Extract the (x, y) coordinate from the center of the cell holding the provided text.  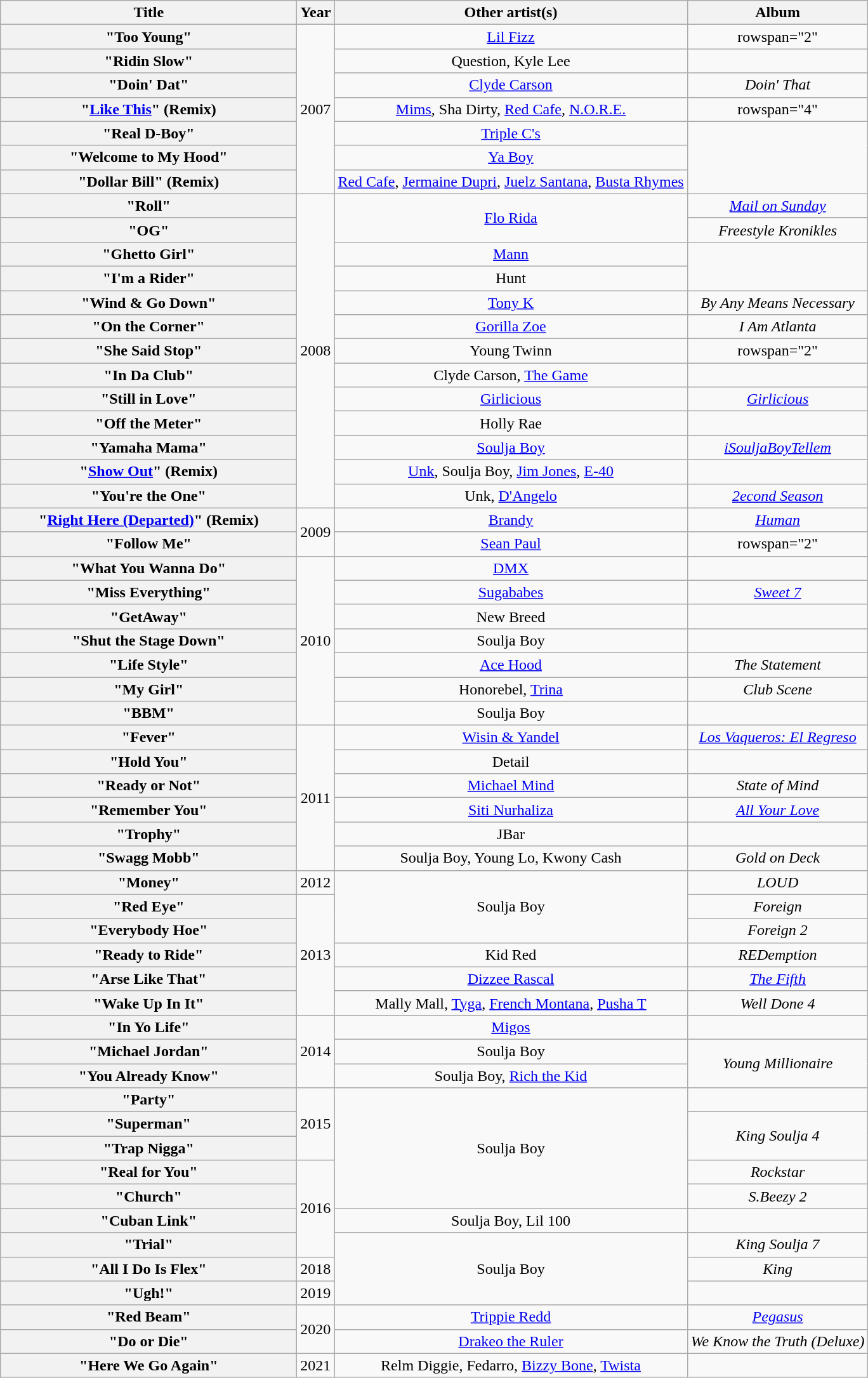
Freestyle Kronikles (778, 230)
"Miss Everything" (148, 592)
Tony K (511, 303)
"Life Style" (148, 665)
JBar (511, 834)
"Trial" (148, 1245)
"Like This" (Remix) (148, 109)
"Red Beam" (148, 1317)
Red Cafe, Jermaine Dupri, Juelz Santana, Busta Rhymes (511, 182)
REDemption (778, 955)
Mann (511, 254)
Sugababes (511, 592)
"You Already Know" (148, 1076)
"Cuban Link" (148, 1221)
"Follow Me" (148, 544)
"Swagg Mobb" (148, 858)
"She Said Stop" (148, 351)
King (778, 1269)
2015 (316, 1124)
Mail on Sunday (778, 206)
Dizzee Rascal (511, 979)
"In Yo Life" (148, 1027)
"Real for You" (148, 1172)
Well Done 4 (778, 1003)
"Money" (148, 882)
Migos (511, 1027)
Question, Kyle Lee (511, 61)
S.Beezy 2 (778, 1196)
Unk, D'Angelo (511, 496)
Brandy (511, 520)
Flo Rida (511, 218)
2013 (316, 955)
"Superman" (148, 1124)
2014 (316, 1051)
"In Da Club" (148, 375)
"Dollar Bill" (Remix) (148, 182)
"Real D-Boy" (148, 133)
I Am Atlanta (778, 327)
Rockstar (778, 1172)
"Ridin Slow" (148, 61)
2018 (316, 1269)
New Breed (511, 616)
Kid Red (511, 955)
Year (316, 13)
Mims, Sha Dirty, Red Cafe, N.O.R.E. (511, 109)
"On the Corner" (148, 327)
"Hold You" (148, 762)
"Michael Jordan" (148, 1051)
"Remember You" (148, 810)
"Ghetto Girl" (148, 254)
2010 (316, 640)
Drakeo the Ruler (511, 1341)
"What You Wanna Do" (148, 568)
2021 (316, 1365)
iSouljaBoyTellem (778, 447)
"Right Here (Departed)" (Remix) (148, 520)
2008 (316, 350)
All Your Love (778, 810)
"Church" (148, 1196)
Soulja Boy, Lil 100 (511, 1221)
Human (778, 520)
"Ready or Not" (148, 786)
"Off the Meter" (148, 423)
"Ugh!" (148, 1293)
"Wake Up In It" (148, 1003)
Foreign (778, 906)
Soulja Boy, Young Lo, Kwony Cash (511, 858)
Holly Rae (511, 423)
2011 (316, 798)
"Trophy" (148, 834)
"My Girl" (148, 689)
2019 (316, 1293)
Clyde Carson, The Game (511, 375)
Sweet 7 (778, 592)
2009 (316, 532)
Relm Diggie, Fedarro, Bizzy Bone, Twista (511, 1365)
"Yamaha Mama" (148, 447)
We Know the Truth (Deluxe) (778, 1341)
"You're the One" (148, 496)
"Fever" (148, 738)
"Ready to Ride" (148, 955)
Pegasus (778, 1317)
Other artist(s) (511, 13)
Gold on Deck (778, 858)
Hunt (511, 278)
The Fifth (778, 979)
Detail (511, 762)
"I'm a Rider" (148, 278)
Mally Mall, Tyga, French Montana, Pusha T (511, 1003)
Wisin & Yandel (511, 738)
"Arse Like That" (148, 979)
"Still in Love" (148, 399)
"Trap Nigga" (148, 1148)
2econd Season (778, 496)
"BBM" (148, 713)
Gorilla Zoe (511, 327)
"Red Eye" (148, 906)
2020 (316, 1329)
Ya Boy (511, 157)
Title (148, 13)
Honorebel, Trina (511, 689)
"Roll" (148, 206)
rowspan="4" (778, 109)
Clyde Carson (511, 85)
Triple C's (511, 133)
"Do or Die" (148, 1341)
Siti Nurhaliza (511, 810)
"OG" (148, 230)
Soulja Boy, Rich the Kid (511, 1076)
"All I Do Is Flex" (148, 1269)
"Too Young" (148, 37)
King Soulja 4 (778, 1136)
The Statement (778, 665)
Doin' That (778, 85)
Young Twinn (511, 351)
Los Vaqueros: El Regreso (778, 738)
Foreign 2 (778, 931)
LOUD (778, 882)
"Welcome to My Hood" (148, 157)
"Here We Go Again" (148, 1365)
Trippie Redd (511, 1317)
"Everybody Hoe" (148, 931)
"Show Out" (Remix) (148, 472)
"Doin' Dat" (148, 85)
Sean Paul (511, 544)
"Wind & Go Down" (148, 303)
Album (778, 13)
2016 (316, 1209)
Michael Mind (511, 786)
DMX (511, 568)
King Soulja 7 (778, 1245)
2012 (316, 882)
Ace Hood (511, 665)
2007 (316, 109)
State of Mind (778, 786)
Lil Fizz (511, 37)
"Shut the Stage Down" (148, 640)
"GetAway" (148, 616)
Unk, Soulja Boy, Jim Jones, E-40 (511, 472)
"Party" (148, 1100)
By Any Means Necessary (778, 303)
Young Millionaire (778, 1063)
Club Scene (778, 689)
